Locate the cell with the specified text and output its (X, Y) center coordinate. 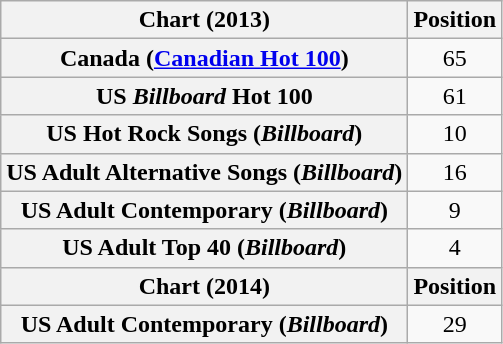
Chart (2013) (204, 20)
29 (455, 324)
US Hot Rock Songs (Billboard) (204, 134)
4 (455, 248)
US Adult Alternative Songs (Billboard) (204, 172)
10 (455, 134)
61 (455, 96)
16 (455, 172)
US Adult Top 40 (Billboard) (204, 248)
Canada (Canadian Hot 100) (204, 58)
65 (455, 58)
US Billboard Hot 100 (204, 96)
9 (455, 210)
Chart (2014) (204, 286)
